Extract the [X, Y] coordinate from the center of the cell holding the provided text.  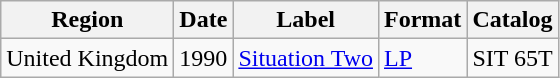
LP [422, 58]
Region [88, 20]
Label [306, 20]
Catalog [512, 20]
SIT 65T [512, 58]
Date [204, 20]
United Kingdom [88, 58]
Situation Two [306, 58]
1990 [204, 58]
Format [422, 20]
